Find where the given text appears and provide that cell's center as (x, y) coordinate. 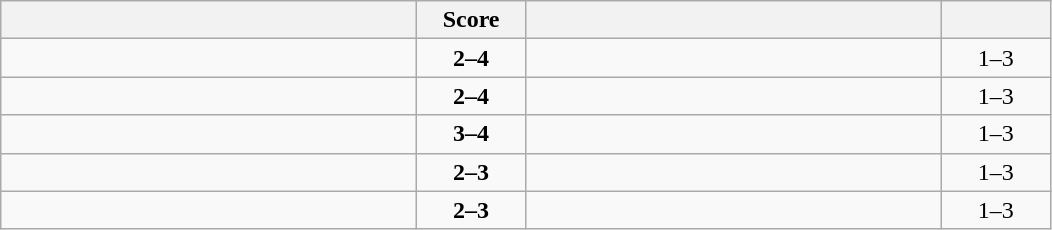
3–4 (472, 134)
Score (472, 20)
